Extract the (x, y) coordinate from the center of the cell holding the provided text.  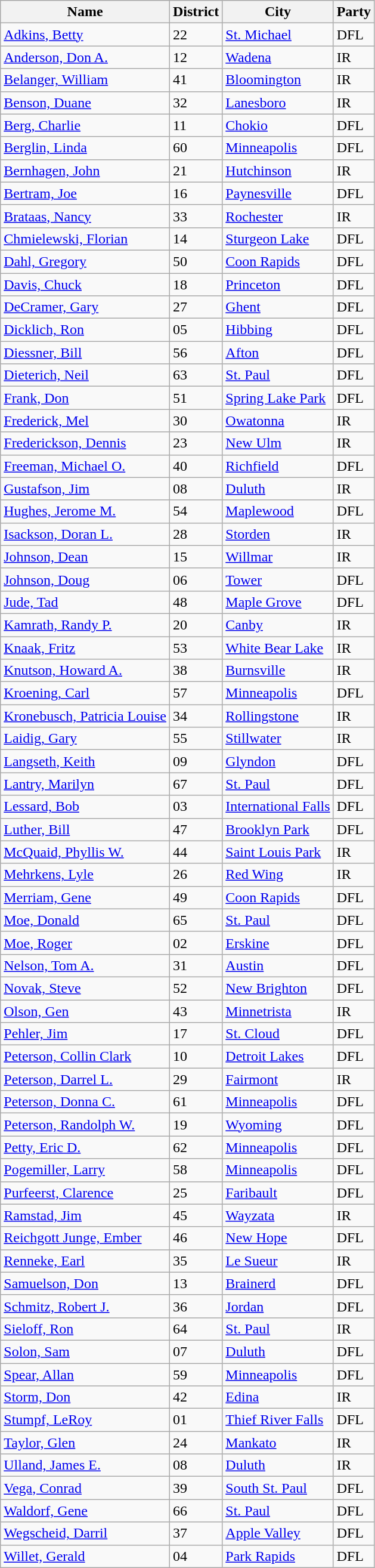
46 (196, 1238)
Spring Lake Park (278, 398)
36 (196, 1306)
31 (196, 965)
Olson, Gen (85, 1011)
67 (196, 784)
Pehler, Jim (85, 1034)
Lessard, Bob (85, 807)
Lantry, Marilyn (85, 784)
Mehrkens, Lyle (85, 875)
05 (196, 330)
Bernhagen, John (85, 171)
45 (196, 1215)
66 (196, 1511)
Le Sueur (278, 1261)
New Brighton (278, 988)
Maple Grove (278, 602)
10 (196, 1057)
Ghent (278, 307)
International Falls (278, 807)
13 (196, 1283)
Purfeerst, Clarence (85, 1193)
Belanger, William (85, 80)
17 (196, 1034)
Rochester (278, 216)
Hutchinson (278, 171)
Name (85, 12)
Rollingstone (278, 716)
New Ulm (278, 443)
Paynesville (278, 193)
63 (196, 375)
Moe, Roger (85, 943)
St. Michael (278, 35)
Princeton (278, 285)
Berg, Charlie (85, 125)
Schmitz, Robert J. (85, 1306)
Park Rapids (278, 1556)
Diessner, Bill (85, 353)
Samuelson, Don (85, 1283)
Benson, Duane (85, 103)
Faribault (278, 1193)
Knutson, Howard A. (85, 671)
Petty, Eric D. (85, 1147)
Chokio (278, 125)
Novak, Steve (85, 988)
23 (196, 443)
33 (196, 216)
38 (196, 671)
Berglin, Linda (85, 148)
Richfield (278, 466)
Stumpf, LeRoy (85, 1420)
Taylor, Glen (85, 1443)
Jordan (278, 1306)
19 (196, 1125)
29 (196, 1079)
Brooklyn Park (278, 829)
Storden (278, 534)
New Hope (278, 1238)
Burnsville (278, 671)
47 (196, 829)
52 (196, 988)
44 (196, 852)
59 (196, 1374)
Glyndon (278, 761)
53 (196, 647)
55 (196, 739)
Merriam, Gene (85, 897)
Kroening, Carl (85, 693)
Knaak, Fritz (85, 647)
Peterson, Collin Clark (85, 1057)
Laidig, Gary (85, 739)
37 (196, 1533)
Renneke, Earl (85, 1261)
Waldorf, Gene (85, 1511)
Thief River Falls (278, 1420)
Freeman, Michael O. (85, 466)
28 (196, 534)
Wadena (278, 57)
60 (196, 148)
26 (196, 875)
Wayzata (278, 1215)
Luther, Bill (85, 829)
27 (196, 307)
54 (196, 511)
Dieterich, Neil (85, 375)
Ulland, James E. (85, 1465)
14 (196, 239)
District (196, 12)
Wegscheid, Darril (85, 1533)
Fairmont (278, 1079)
56 (196, 353)
Gustafson, Jim (85, 489)
64 (196, 1329)
Detroit Lakes (278, 1057)
Red Wing (278, 875)
58 (196, 1170)
Wyoming (278, 1125)
07 (196, 1351)
Saint Louis Park (278, 852)
Langseth, Keith (85, 761)
Canby (278, 625)
12 (196, 57)
Maplewood (278, 511)
50 (196, 261)
01 (196, 1420)
Frederickson, Dennis (85, 443)
11 (196, 125)
51 (196, 398)
Nelson, Tom A. (85, 965)
Kronebusch, Patricia Louise (85, 716)
21 (196, 171)
15 (196, 557)
Isackson, Doran L. (85, 534)
Moe, Donald (85, 920)
25 (196, 1193)
Hibbing (278, 330)
39 (196, 1488)
Afton (278, 353)
DeCramer, Gary (85, 307)
Adkins, Betty (85, 35)
Willmar (278, 557)
49 (196, 897)
Peterson, Donna C. (85, 1102)
20 (196, 625)
02 (196, 943)
McQuaid, Phyllis W. (85, 852)
16 (196, 193)
22 (196, 35)
62 (196, 1147)
Reichgott Junge, Ember (85, 1238)
Chmielewski, Florian (85, 239)
Hughes, Jerome M. (85, 511)
Owatonna (278, 421)
03 (196, 807)
Solon, Sam (85, 1351)
Kamrath, Randy P. (85, 625)
Dahl, Gregory (85, 261)
Johnson, Dean (85, 557)
24 (196, 1443)
Edina (278, 1397)
Minnetrista (278, 1011)
Brataas, Nancy (85, 216)
Brainerd (278, 1283)
Bertram, Joe (85, 193)
57 (196, 693)
Sieloff, Ron (85, 1329)
Lanesboro (278, 103)
09 (196, 761)
Anderson, Don A. (85, 57)
Spear, Allan (85, 1374)
Willet, Gerald (85, 1556)
Davis, Chuck (85, 285)
35 (196, 1261)
43 (196, 1011)
42 (196, 1397)
Dicklich, Ron (85, 330)
Bloomington (278, 80)
06 (196, 579)
61 (196, 1102)
Frank, Don (85, 398)
34 (196, 716)
South St. Paul (278, 1488)
Peterson, Darrel L. (85, 1079)
Storm, Don (85, 1397)
40 (196, 466)
65 (196, 920)
Erskine (278, 943)
Mankato (278, 1443)
Johnson, Doug (85, 579)
Sturgeon Lake (278, 239)
32 (196, 103)
48 (196, 602)
04 (196, 1556)
Vega, Conrad (85, 1488)
Peterson, Randolph W. (85, 1125)
Apple Valley (278, 1533)
Ramstad, Jim (85, 1215)
Party (354, 12)
St. Cloud (278, 1034)
White Bear Lake (278, 647)
Frederick, Mel (85, 421)
Jude, Tad (85, 602)
Pogemiller, Larry (85, 1170)
Tower (278, 579)
30 (196, 421)
City (278, 12)
Austin (278, 965)
18 (196, 285)
Stillwater (278, 739)
41 (196, 80)
